Detect which cell encompasses the target text, then output its (x, y) center coordinate. 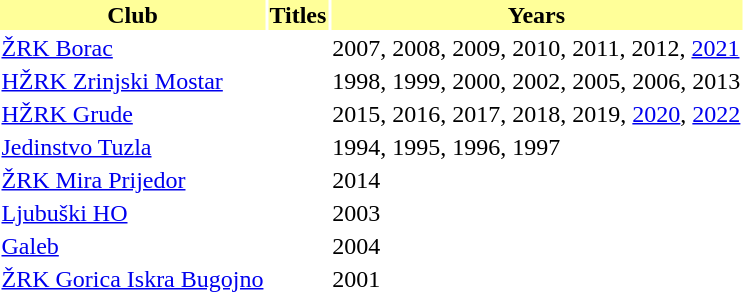
2007, 2008, 2009, 2010, 2011, 2012, 2021 (536, 48)
ŽRK Borac (132, 48)
2004 (536, 246)
2015, 2016, 2017, 2018, 2019, 2020, 2022 (536, 114)
1994, 1995, 1996, 1997 (536, 147)
1998, 1999, 2000, 2002, 2005, 2006, 2013 (536, 81)
Club (132, 15)
Ljubuški HO (132, 213)
HŽRK Zrinjski Mostar (132, 81)
HŽRK Grude (132, 114)
ŽRK Mira Prijedor (132, 180)
Galeb (132, 246)
Years (536, 15)
Jedinstvo Tuzla (132, 147)
2003 (536, 213)
Titles (298, 15)
2014 (536, 180)
